Provide the [X, Y] coordinate of the cell's center where the given text is located.  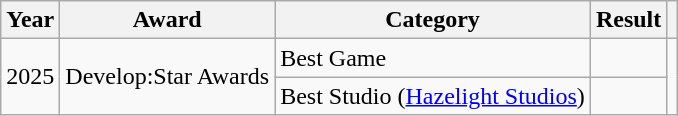
Develop:Star Awards [168, 77]
Year [30, 20]
Best Game [433, 58]
Award [168, 20]
Category [433, 20]
Best Studio (Hazelight Studios) [433, 96]
Result [628, 20]
2025 [30, 77]
